Return [x, y] of the center of cell containing provided text 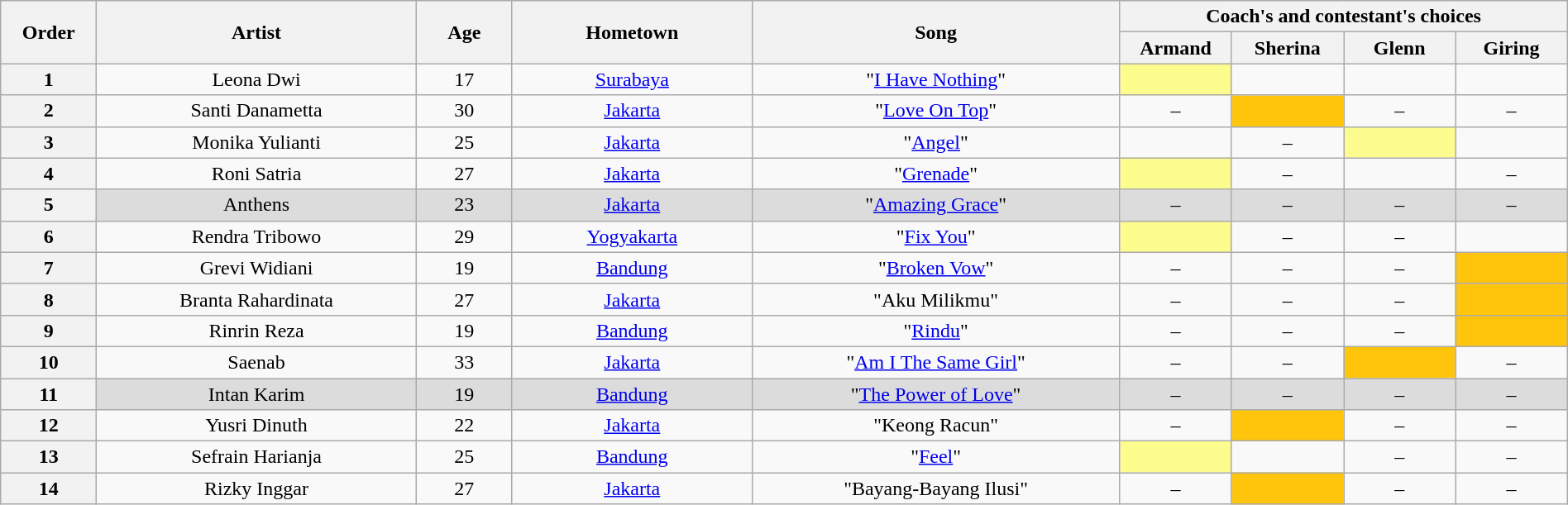
Rendra Tribowo [256, 236]
Rinrin Reza [256, 331]
"Rindu" [936, 331]
Sherina [1287, 48]
Branta Rahardinata [256, 299]
Glenn [1399, 48]
Giring [1512, 48]
"Angel" [936, 142]
Song [936, 32]
11 [49, 394]
17 [464, 79]
Artist [256, 32]
"Keong Racun" [936, 426]
Yogyakarta [632, 236]
"Fix You" [936, 236]
"Feel" [936, 457]
Santi Danametta [256, 111]
2 [49, 111]
"The Power of Love" [936, 394]
"Bayang-Bayang Ilusi" [936, 488]
22 [464, 426]
12 [49, 426]
Hometown [632, 32]
4 [49, 174]
Monika Yulianti [256, 142]
Armand [1176, 48]
"Aku Milikmu" [936, 299]
Intan Karim [256, 394]
"Am I The Same Girl" [936, 362]
10 [49, 362]
"Love On Top" [936, 111]
"I Have Nothing" [936, 79]
Surabaya [632, 79]
5 [49, 205]
Yusri Dinuth [256, 426]
7 [49, 268]
Leona Dwi [256, 79]
6 [49, 236]
29 [464, 236]
"Amazing Grace" [936, 205]
Grevi Widiani [256, 268]
23 [464, 205]
8 [49, 299]
Roni Satria [256, 174]
"Broken Vow" [936, 268]
Anthens [256, 205]
33 [464, 362]
"Grenade" [936, 174]
Saenab [256, 362]
9 [49, 331]
Age [464, 32]
14 [49, 488]
1 [49, 79]
Rizky Inggar [256, 488]
30 [464, 111]
3 [49, 142]
Order [49, 32]
13 [49, 457]
Coach's and contestant's choices [1343, 17]
Sefrain Harianja [256, 457]
